Provide the (X, Y) coordinate of the cell's center where the given text is located.  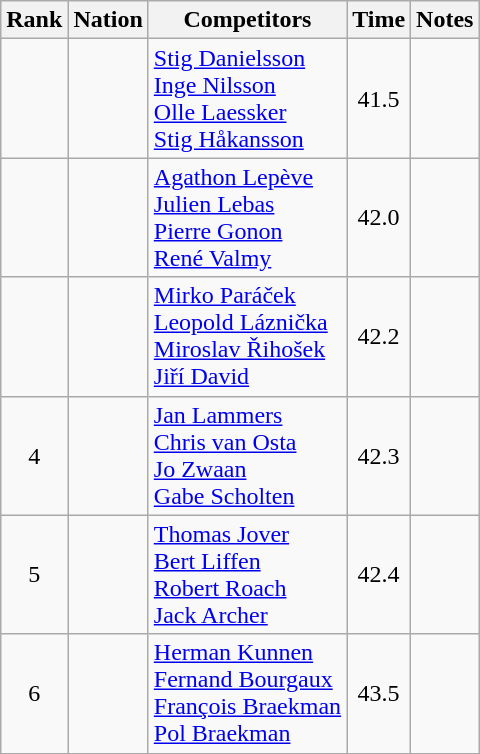
Competitors (247, 20)
41.5 (379, 98)
Stig DanielssonInge NilssonOlle LaesskerStig Håkansson (247, 98)
42.4 (379, 574)
Herman KunnenFernand BourgauxFrançois BraekmanPol Braekman (247, 694)
Rank (34, 20)
Notes (445, 20)
5 (34, 574)
Nation (108, 20)
Jan LammersChris van OstaJo ZwaanGabe Scholten (247, 456)
Mirko ParáčekLeopold LázničkaMiroslav ŘihošekJiří David (247, 336)
42.0 (379, 218)
42.3 (379, 456)
Time (379, 20)
43.5 (379, 694)
42.2 (379, 336)
Agathon LepèveJulien LebasPierre GononRené Valmy (247, 218)
Thomas JoverBert LiffenRobert RoachJack Archer (247, 574)
4 (34, 456)
6 (34, 694)
